Provide the [x, y] coordinate of the cell's center where the given text is located.  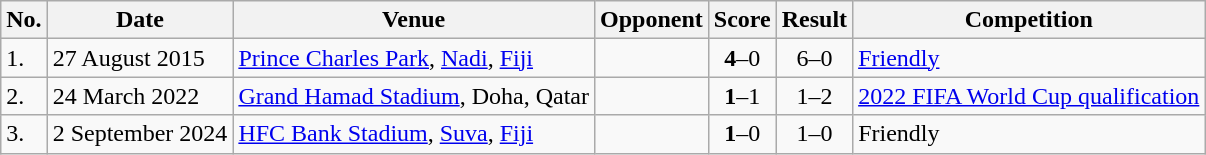
3. [24, 134]
Grand Hamad Stadium, Doha, Qatar [414, 96]
6–0 [814, 58]
1–2 [814, 96]
Competition [1029, 20]
Prince Charles Park, Nadi, Fiji [414, 58]
No. [24, 20]
1. [24, 58]
4–0 [742, 58]
1–1 [742, 96]
Date [140, 20]
2022 FIFA World Cup qualification [1029, 96]
Score [742, 20]
Result [814, 20]
2. [24, 96]
Venue [414, 20]
Opponent [651, 20]
HFC Bank Stadium, Suva, Fiji [414, 134]
24 March 2022 [140, 96]
27 August 2015 [140, 58]
2 September 2024 [140, 134]
